Return [X, Y] of the center of cell containing provided text 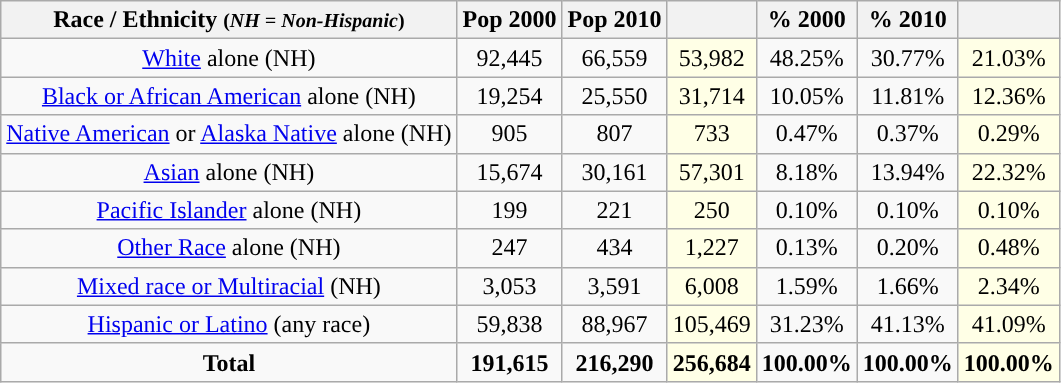
2.34% [1008, 286]
Pacific Islander alone (NH) [229, 210]
13.94% [908, 172]
66,559 [614, 58]
0.47% [806, 134]
Pop 2010 [614, 20]
6,008 [712, 286]
250 [712, 210]
3,053 [510, 286]
48.25% [806, 58]
11.81% [908, 96]
Pop 2000 [510, 20]
59,838 [510, 324]
Total [229, 362]
Hispanic or Latino (any race) [229, 324]
247 [510, 248]
0.37% [908, 134]
Other Race alone (NH) [229, 248]
57,301 [712, 172]
% 2000 [806, 20]
31.23% [806, 324]
Native American or Alaska Native alone (NH) [229, 134]
30.77% [908, 58]
191,615 [510, 362]
15,674 [510, 172]
31,714 [712, 96]
21.03% [1008, 58]
41.09% [1008, 324]
0.48% [1008, 248]
0.20% [908, 248]
92,445 [510, 58]
216,290 [614, 362]
905 [510, 134]
% 2010 [908, 20]
10.05% [806, 96]
434 [614, 248]
199 [510, 210]
88,967 [614, 324]
Mixed race or Multiracial (NH) [229, 286]
8.18% [806, 172]
22.32% [1008, 172]
53,982 [712, 58]
1.66% [908, 286]
30,161 [614, 172]
12.36% [1008, 96]
0.13% [806, 248]
White alone (NH) [229, 58]
25,550 [614, 96]
733 [712, 134]
3,591 [614, 286]
807 [614, 134]
19,254 [510, 96]
1.59% [806, 286]
221 [614, 210]
1,227 [712, 248]
41.13% [908, 324]
105,469 [712, 324]
Asian alone (NH) [229, 172]
Black or African American alone (NH) [229, 96]
Race / Ethnicity (NH = Non-Hispanic) [229, 20]
0.29% [1008, 134]
256,684 [712, 362]
